Determine the (X, Y) coordinate at the center of the cell enclosing the given text.  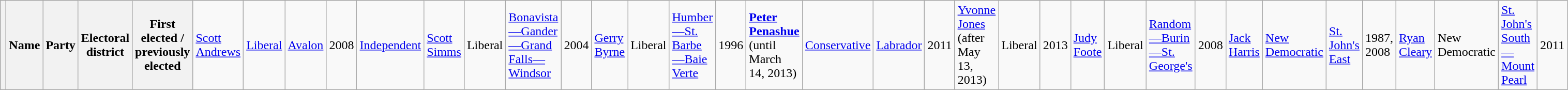
2013 (1055, 46)
Avalon (306, 46)
Conservative (838, 46)
Jack Harris (1244, 46)
Electoral district (105, 46)
Scott Andrews (218, 46)
Independent (390, 46)
St. John's East (1344, 46)
First elected / previously elected (162, 46)
Gerry Byrne (610, 46)
Humber—St. Barbe—Baie Verte (692, 46)
2004 (576, 46)
Random—Burin—St. George's (1171, 46)
Judy Foote (1088, 46)
Bonavista—Gander—Grand Falls—Windsor (534, 46)
Ryan Cleary (1415, 46)
Scott Simms (444, 46)
1996 (731, 46)
Name (25, 46)
Peter Penashue (until March 14, 2013) (774, 46)
1987, 2008 (1379, 46)
Labrador (899, 46)
Party (61, 46)
St. John's South—Mount Pearl (1518, 46)
Yvonne Jones (after May 13, 2013) (976, 46)
